Return [X, Y] of the center of cell containing provided text 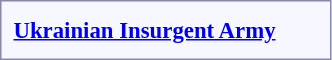
Ukrainian Insurgent Army [144, 30]
